Scan for the cell matching the given text and deliver its [x, y] coordinate at center. 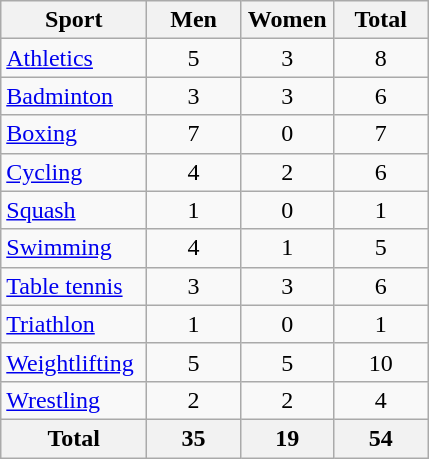
Women [287, 20]
Weightlifting [74, 362]
35 [194, 438]
Squash [74, 210]
Cycling [74, 172]
Sport [74, 20]
Table tennis [74, 286]
54 [381, 438]
Boxing [74, 134]
Wrestling [74, 400]
Triathlon [74, 324]
Men [194, 20]
Swimming [74, 248]
8 [381, 58]
10 [381, 362]
Athletics [74, 58]
Badminton [74, 96]
19 [287, 438]
